Pinpoint the cell where the given text exists, returning its (X, Y) midpoint coordinate. 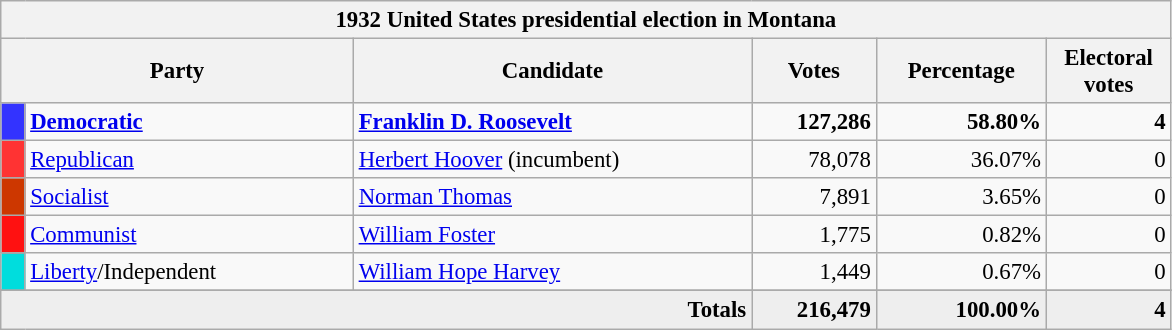
1,775 (814, 235)
Communist (189, 235)
William Hope Harvey (552, 273)
Democratic (189, 122)
216,479 (814, 310)
78,078 (814, 160)
36.07% (961, 160)
1,449 (814, 273)
Percentage (961, 72)
3.65% (961, 197)
Candidate (552, 72)
Franklin D. Roosevelt (552, 122)
58.80% (961, 122)
William Foster (552, 235)
Norman Thomas (552, 197)
0.67% (961, 273)
Party (178, 72)
Herbert Hoover (incumbent) (552, 160)
1932 United States presidential election in Montana (586, 20)
7,891 (814, 197)
Liberty/Independent (189, 273)
100.00% (961, 310)
Socialist (189, 197)
Votes (814, 72)
Electoral votes (1108, 72)
0.82% (961, 235)
Republican (189, 160)
Totals (376, 310)
127,286 (814, 122)
